Extract the [x, y] coordinate from the center of the cell holding the provided text.  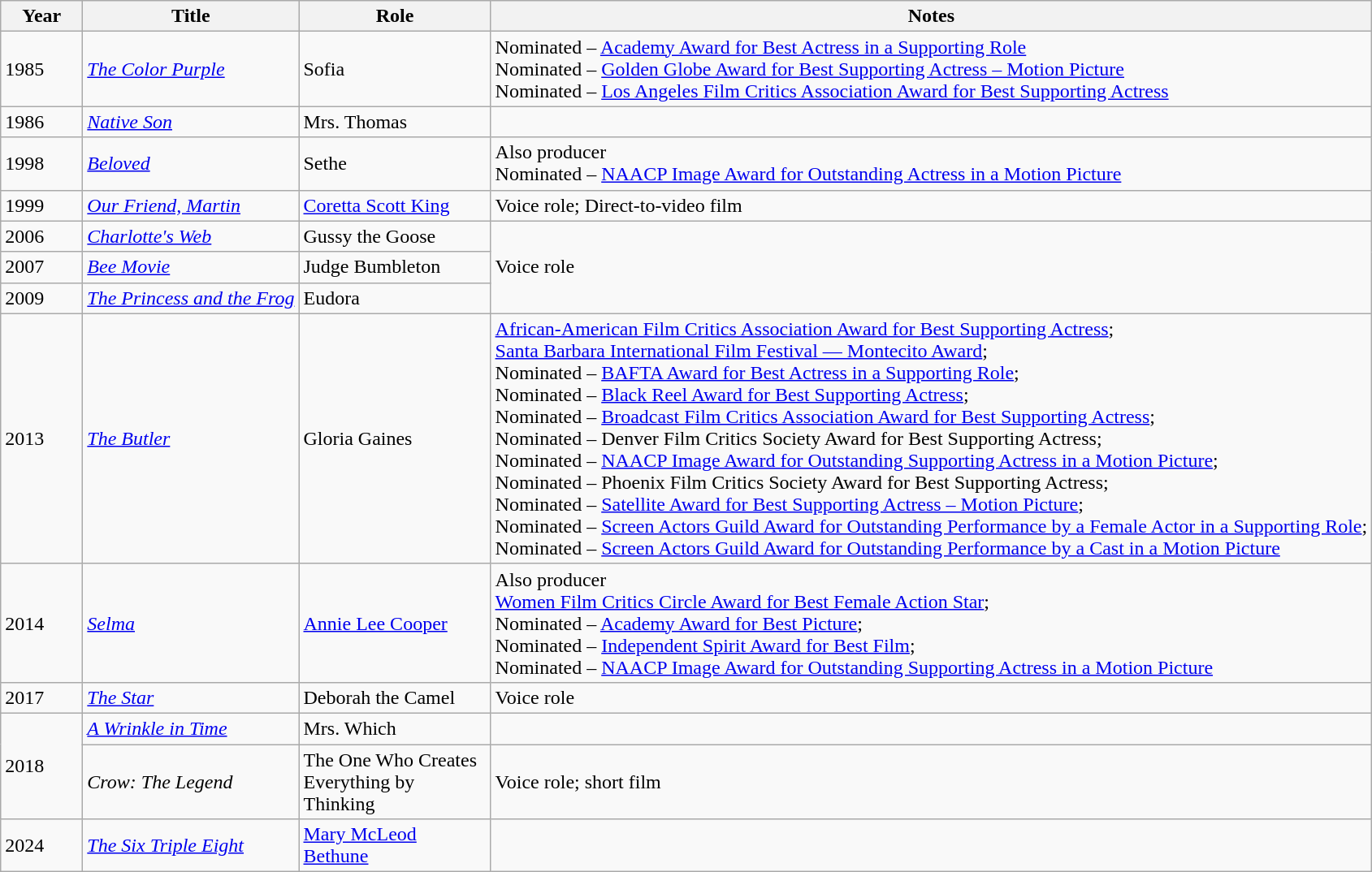
2014 [42, 623]
Charlotte's Web [191, 236]
Beloved [191, 164]
Crow: The Legend [191, 781]
A Wrinkle in Time [191, 728]
The One Who Creates Everything by Thinking [395, 781]
Mary McLeod Bethune [395, 846]
Annie Lee Cooper [395, 623]
The Star [191, 697]
Deborah the Camel [395, 697]
2007 [42, 267]
2024 [42, 846]
Year [42, 16]
The Color Purple [191, 69]
2006 [42, 236]
2013 [42, 438]
Our Friend, Martin [191, 205]
The Princess and the Frog [191, 298]
2018 [42, 766]
Selma [191, 623]
1999 [42, 205]
Judge Bumbleton [395, 267]
Mrs. Thomas [395, 122]
1985 [42, 69]
Mrs. Which [395, 728]
Sethe [395, 164]
Native Son [191, 122]
The Butler [191, 438]
Voice role; Direct-to-video film [931, 205]
Coretta Scott King [395, 205]
Eudora [395, 298]
Notes [931, 16]
Title [191, 16]
Gussy the Goose [395, 236]
Voice role; short film [931, 781]
Role [395, 16]
2017 [42, 697]
2009 [42, 298]
1986 [42, 122]
Also producerNominated – NAACP Image Award for Outstanding Actress in a Motion Picture [931, 164]
Sofia [395, 69]
The Six Triple Eight [191, 846]
1998 [42, 164]
Bee Movie [191, 267]
Gloria Gaines [395, 438]
